For the text-containing cell, return its midpoint in (x, y) coordinate format. 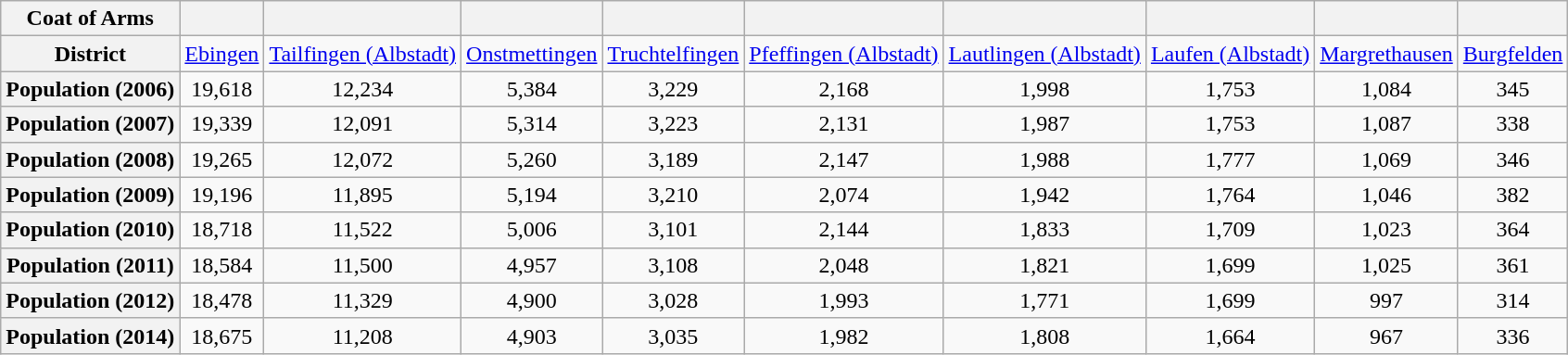
2,131 (843, 124)
Ebingen (222, 54)
Population (2014) (91, 336)
1,764 (1230, 195)
1,087 (1386, 124)
Population (2009) (91, 195)
Tailfingen (Albstadt) (363, 54)
364 (1512, 230)
Population (2010) (91, 230)
18,675 (222, 336)
314 (1512, 300)
3,229 (673, 89)
5,194 (532, 195)
1,987 (1044, 124)
1,808 (1044, 336)
19,339 (222, 124)
1,046 (1386, 195)
19,265 (222, 159)
Population (2008) (91, 159)
1,998 (1044, 89)
1,709 (1230, 230)
2,144 (843, 230)
18,478 (222, 300)
1,821 (1044, 265)
2,048 (843, 265)
18,718 (222, 230)
11,522 (363, 230)
4,900 (532, 300)
1,069 (1386, 159)
3,028 (673, 300)
2,074 (843, 195)
5,314 (532, 124)
346 (1512, 159)
Population (2006) (91, 89)
11,329 (363, 300)
4,903 (532, 336)
Population (2011) (91, 265)
1,982 (843, 336)
1,833 (1044, 230)
Lautlingen (Albstadt) (1044, 54)
1,084 (1386, 89)
Coat of Arms (91, 19)
3,108 (673, 265)
11,500 (363, 265)
361 (1512, 265)
2,168 (843, 89)
12,072 (363, 159)
Onstmettingen (532, 54)
345 (1512, 89)
5,260 (532, 159)
District (91, 54)
19,196 (222, 195)
382 (1512, 195)
1,777 (1230, 159)
338 (1512, 124)
4,957 (532, 265)
3,223 (673, 124)
997 (1386, 300)
12,091 (363, 124)
5,006 (532, 230)
Burgfelden (1512, 54)
1,771 (1044, 300)
Margrethausen (1386, 54)
2,147 (843, 159)
Population (2007) (91, 124)
3,101 (673, 230)
3,210 (673, 195)
5,384 (532, 89)
Laufen (Albstadt) (1230, 54)
1,023 (1386, 230)
Pfeffingen (Albstadt) (843, 54)
336 (1512, 336)
1,664 (1230, 336)
18,584 (222, 265)
3,035 (673, 336)
Population (2012) (91, 300)
1,988 (1044, 159)
3,189 (673, 159)
1,993 (843, 300)
12,234 (363, 89)
11,895 (363, 195)
967 (1386, 336)
1,942 (1044, 195)
1,025 (1386, 265)
Truchtelfingen (673, 54)
19,618 (222, 89)
11,208 (363, 336)
